Scan for the cell matching the given text and deliver its (X, Y) coordinate at center. 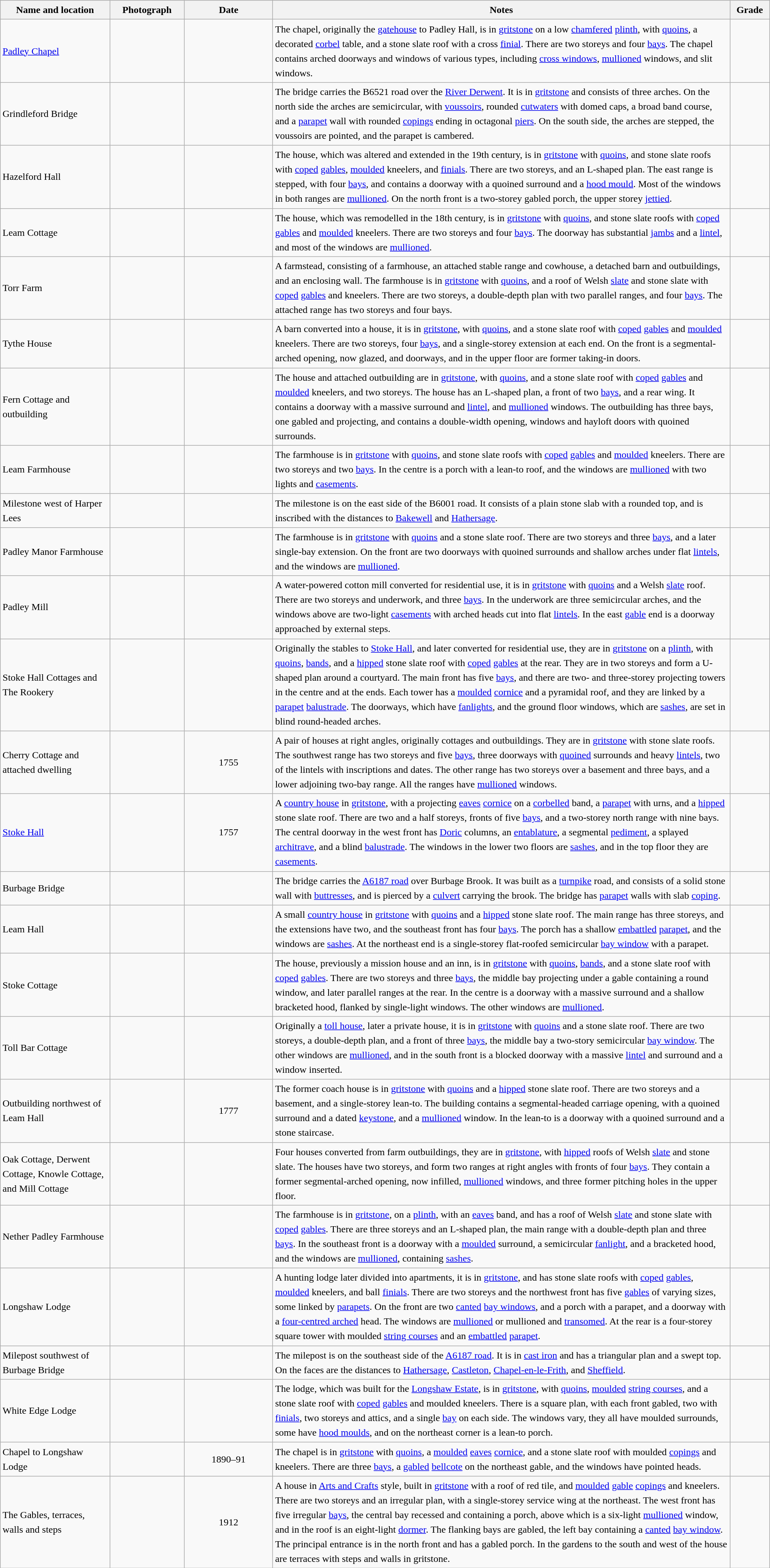
Fern Cottage and outbuilding (55, 407)
Chapel to Longshaw Lodge (55, 1459)
Nether Padley Farmhouse (55, 1236)
Burbage Bridge (55, 888)
Grindleford Bridge (55, 114)
Leam Farmhouse (55, 469)
White Edge Lodge (55, 1411)
Milestone west of Harper Lees (55, 511)
Leam Cottage (55, 232)
Padley Mill (55, 607)
Name and location (55, 10)
Padley Manor Farmhouse (55, 551)
1890–91 (229, 1459)
Photograph (147, 10)
Stoke Hall Cottages and The Rookery (55, 685)
Date (229, 10)
1755 (229, 762)
Leam Hall (55, 930)
1912 (229, 1522)
Notes (501, 10)
Milepost southwest of Burbage Bridge (55, 1362)
Longshaw Lodge (55, 1307)
Grade (750, 10)
Hazelford Hall (55, 177)
Cherry Cottage and attached dwelling (55, 762)
Stoke Cottage (55, 985)
Padley Chapel (55, 51)
1757 (229, 833)
Toll Bar Cottage (55, 1048)
Stoke Hall (55, 833)
Tythe House (55, 343)
Torr Farm (55, 288)
Oak Cottage, Derwent Cottage, Knowle Cottage, and Mill Cottage (55, 1174)
1777 (229, 1111)
The Gables, terraces, walls and steps (55, 1522)
Outbuilding northwest of Leam Hall (55, 1111)
